Scan for the cell matching the given text and deliver its (x, y) coordinate at center. 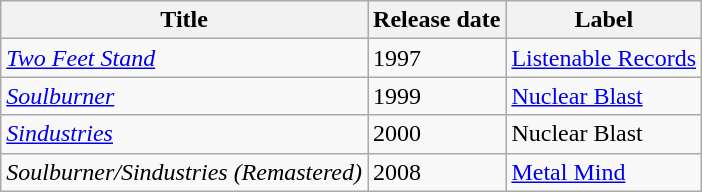
1997 (437, 58)
1999 (437, 96)
Label (604, 20)
Soulburner/Sindustries (Remastered) (184, 172)
Release date (437, 20)
Listenable Records (604, 58)
Metal Mind (604, 172)
Two Feet Stand (184, 58)
2008 (437, 172)
2000 (437, 134)
Soulburner (184, 96)
Title (184, 20)
Sindustries (184, 134)
